From the cell containing the given text, extract its center point as [X, Y] coordinate. 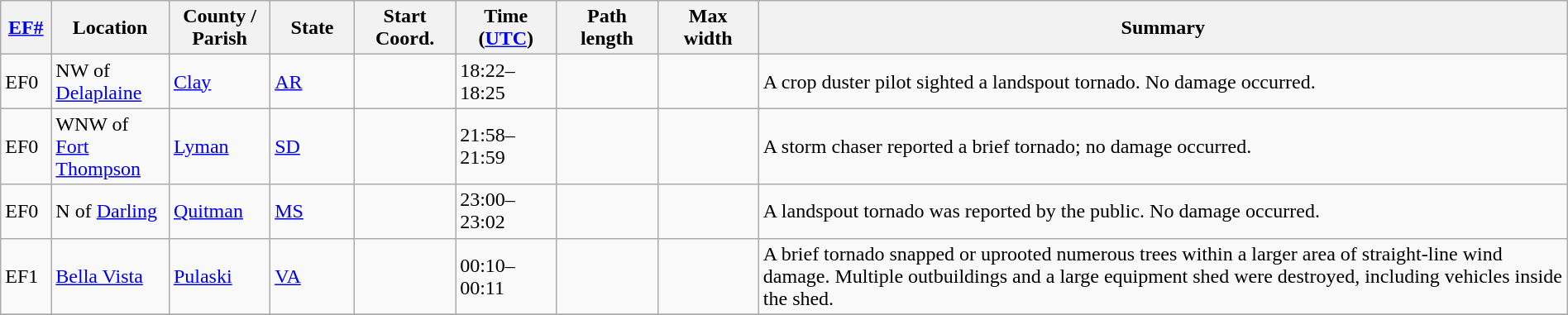
Start Coord. [404, 28]
A landspout tornado was reported by the public. No damage occurred. [1163, 212]
N of Darling [111, 212]
County / Parish [219, 28]
MS [313, 212]
Quitman [219, 212]
00:10–00:11 [506, 276]
Max width [708, 28]
21:58–21:59 [506, 146]
18:22–18:25 [506, 81]
Pulaski [219, 276]
Path length [607, 28]
Summary [1163, 28]
EF# [26, 28]
AR [313, 81]
SD [313, 146]
NW of Delaplaine [111, 81]
EF1 [26, 276]
A crop duster pilot sighted a landspout tornado. No damage occurred. [1163, 81]
Clay [219, 81]
State [313, 28]
Time (UTC) [506, 28]
Lyman [219, 146]
Location [111, 28]
WNW of Fort Thompson [111, 146]
Bella Vista [111, 276]
23:00–23:02 [506, 212]
A storm chaser reported a brief tornado; no damage occurred. [1163, 146]
VA [313, 276]
